Capture the cell that displays the provided text and extract its [X, Y] central coordinate. 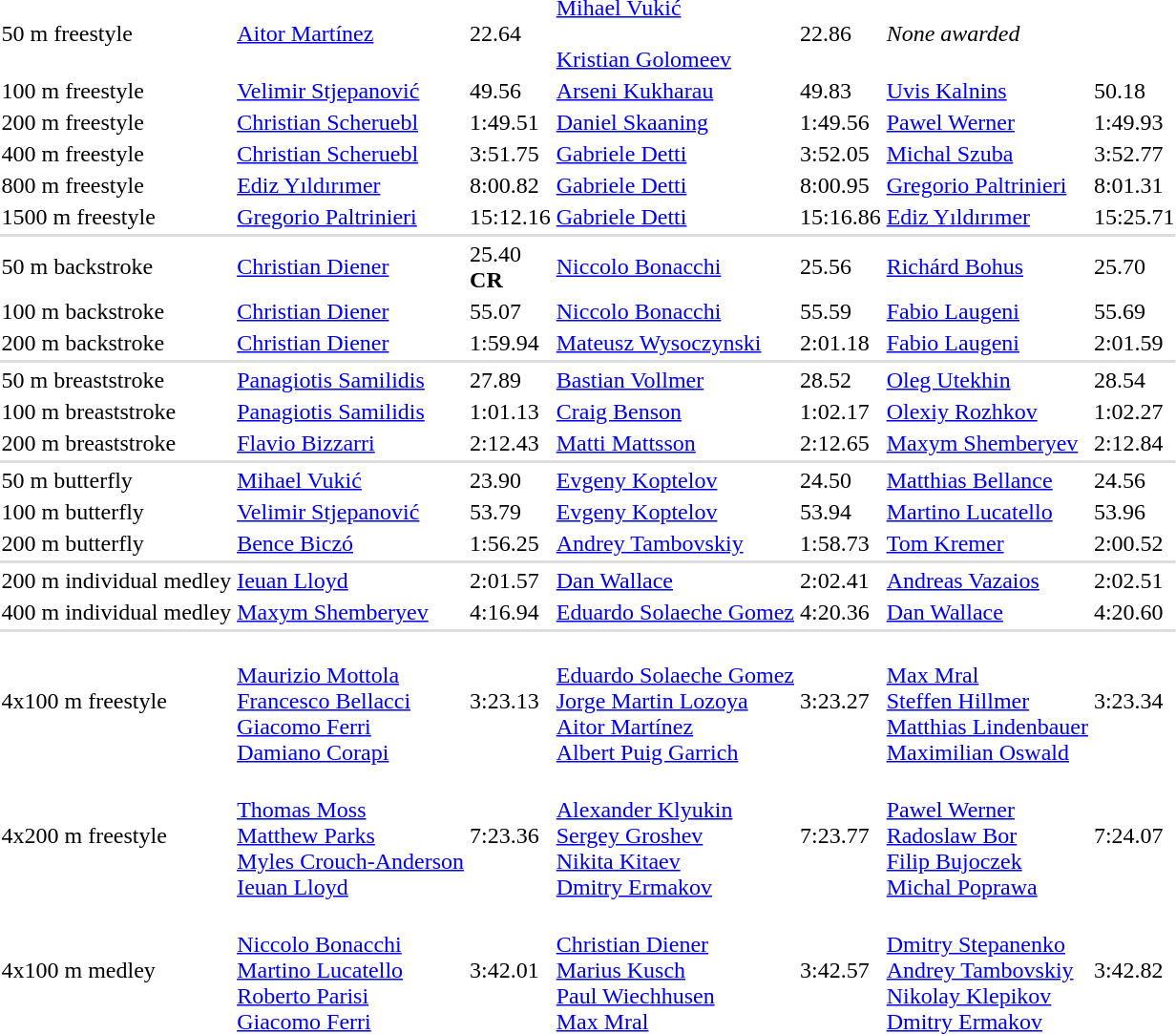
15:12.16 [511, 217]
Richárd Bohus [987, 267]
3:23.34 [1134, 701]
Michal Szuba [987, 154]
Bastian Vollmer [675, 380]
Thomas MossMatthew ParksMyles Crouch-AndersonIeuan Lloyd [351, 835]
3:52.05 [841, 154]
200 m backstroke [116, 343]
2:01.18 [841, 343]
Eduardo Solaeche Gomez [675, 612]
28.52 [841, 380]
1:59.94 [511, 343]
2:01.59 [1134, 343]
1:01.13 [511, 411]
4:20.36 [841, 612]
3:23.13 [511, 701]
7:24.07 [1134, 835]
25.40 CR [511, 267]
8:01.31 [1134, 185]
50 m backstroke [116, 267]
Andreas Vazaios [987, 580]
53.79 [511, 512]
Matthias Bellance [987, 480]
200 m individual medley [116, 580]
Flavio Bizzarri [351, 443]
200 m breaststroke [116, 443]
2:00.52 [1134, 543]
15:16.86 [841, 217]
100 m butterfly [116, 512]
Pawel WernerRadoslaw BorFilip BujoczekMichal Poprawa [987, 835]
1:58.73 [841, 543]
Tom Kremer [987, 543]
2:02.51 [1134, 580]
400 m individual medley [116, 612]
2:12.65 [841, 443]
Pawel Werner [987, 122]
4x100 m freestyle [116, 701]
Ieuan Lloyd [351, 580]
3:52.77 [1134, 154]
4:20.60 [1134, 612]
Arseni Kukharau [675, 91]
800 m freestyle [116, 185]
3:23.27 [841, 701]
Alexander KlyukinSergey GroshevNikita KitaevDmitry Ermakov [675, 835]
2:12.84 [1134, 443]
1:49.56 [841, 122]
200 m butterfly [116, 543]
15:25.71 [1134, 217]
24.50 [841, 480]
55.69 [1134, 311]
Daniel Skaaning [675, 122]
Andrey Tambovskiy [675, 543]
1:49.51 [511, 122]
55.07 [511, 311]
8:00.82 [511, 185]
23.90 [511, 480]
24.56 [1134, 480]
100 m backstroke [116, 311]
49.83 [841, 91]
28.54 [1134, 380]
Eduardo Solaeche GomezJorge Martin LozoyaAitor MartínezAlbert Puig Garrich [675, 701]
1500 m freestyle [116, 217]
27.89 [511, 380]
1:49.93 [1134, 122]
Olexiy Rozhkov [987, 411]
Matti Mattsson [675, 443]
7:23.36 [511, 835]
53.96 [1134, 512]
1:02.17 [841, 411]
1:56.25 [511, 543]
7:23.77 [841, 835]
4:16.94 [511, 612]
Bence Biczó [351, 543]
50.18 [1134, 91]
2:12.43 [511, 443]
25.56 [841, 267]
100 m breaststroke [116, 411]
400 m freestyle [116, 154]
Uvis Kalnins [987, 91]
2:02.41 [841, 580]
4x200 m freestyle [116, 835]
49.56 [511, 91]
Max MralSteffen HillmerMatthias Lindenbauer Maximilian Oswald [987, 701]
Martino Lucatello [987, 512]
50 m butterfly [116, 480]
53.94 [841, 512]
100 m freestyle [116, 91]
55.59 [841, 311]
Maurizio MottolaFrancesco BellacciGiacomo FerriDamiano Corapi [351, 701]
Craig Benson [675, 411]
Mateusz Wysoczynski [675, 343]
1:02.27 [1134, 411]
25.70 [1134, 267]
Mihael Vukić [351, 480]
200 m freestyle [116, 122]
3:51.75 [511, 154]
50 m breaststroke [116, 380]
Oleg Utekhin [987, 380]
8:00.95 [841, 185]
2:01.57 [511, 580]
